From the cell containing the given text, extract its center point as [x, y] coordinate. 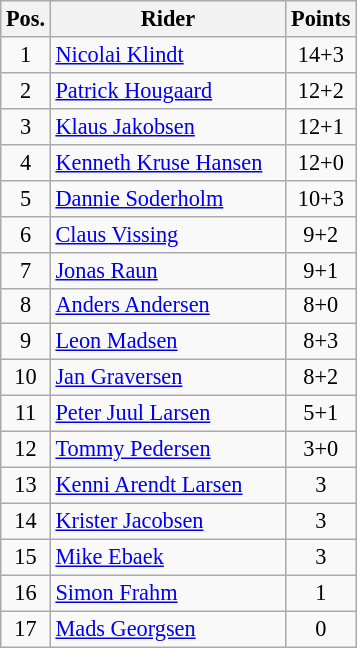
Claus Vissing [168, 234]
6 [26, 234]
Krister Jacobsen [168, 521]
17 [26, 629]
3+0 [321, 450]
Tommy Pedersen [168, 450]
Peter Juul Larsen [168, 414]
9+1 [321, 270]
14 [26, 521]
Klaus Jakobsen [168, 126]
Jonas Raun [168, 270]
5+1 [321, 414]
Jan Graversen [168, 378]
8+2 [321, 378]
Patrick Hougaard [168, 90]
Dannie Soderholm [168, 198]
Simon Frahm [168, 593]
12 [26, 450]
Anders Andersen [168, 306]
Kenneth Kruse Hansen [168, 162]
9 [26, 342]
8+0 [321, 306]
Kenni Arendt Larsen [168, 485]
0 [321, 629]
Mike Ebaek [168, 557]
4 [26, 162]
12+1 [321, 126]
2 [26, 90]
9+2 [321, 234]
Leon Madsen [168, 342]
8 [26, 306]
Nicolai Klindt [168, 55]
Pos. [26, 19]
10+3 [321, 198]
10 [26, 378]
7 [26, 270]
Points [321, 19]
11 [26, 414]
5 [26, 198]
13 [26, 485]
14+3 [321, 55]
12+2 [321, 90]
Rider [168, 19]
16 [26, 593]
12+0 [321, 162]
Mads Georgsen [168, 629]
15 [26, 557]
8+3 [321, 342]
